Return [x, y] of the center of cell containing provided text 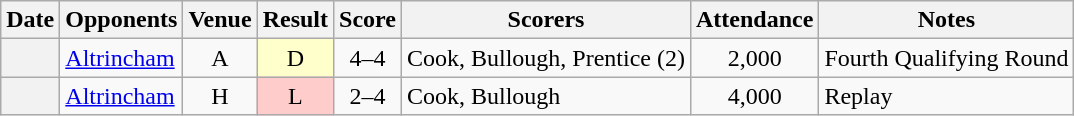
A [220, 58]
2–4 [368, 96]
Scorers [546, 20]
4,000 [754, 96]
Attendance [754, 20]
H [220, 96]
D [295, 58]
Result [295, 20]
Date [30, 20]
4–4 [368, 58]
Venue [220, 20]
L [295, 96]
Opponents [122, 20]
Fourth Qualifying Round [946, 58]
Replay [946, 96]
Score [368, 20]
Cook, Bullough, Prentice (2) [546, 58]
Notes [946, 20]
Cook, Bullough [546, 96]
2,000 [754, 58]
